Search for the cell housing the specified text and yield its (X, Y) center coordinate. 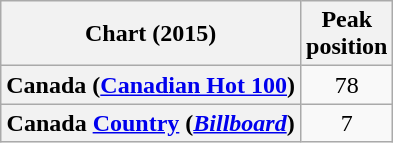
7 (347, 123)
Canada Country (Billboard) (151, 123)
Canada (Canadian Hot 100) (151, 85)
78 (347, 85)
Chart (2015) (151, 34)
Peakposition (347, 34)
